Find where the given text appears and provide that cell's center as (X, Y) coordinate. 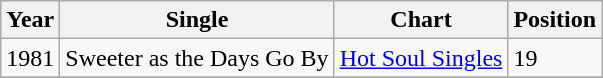
Sweeter as the Days Go By (197, 58)
Hot Soul Singles (421, 58)
Position (555, 20)
Year (30, 20)
Chart (421, 20)
Single (197, 20)
1981 (30, 58)
19 (555, 58)
